Capture the cell that displays the provided text and extract its (X, Y) central coordinate. 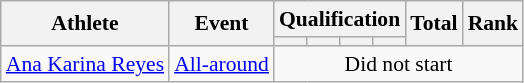
Event (222, 24)
Qualification (340, 19)
Rank (494, 24)
Did not start (398, 64)
Athlete (85, 24)
All-around (222, 64)
Total (434, 24)
Ana Karina Reyes⁣ (85, 64)
